Extract the (X, Y) coordinate from the center of the cell holding the provided text.  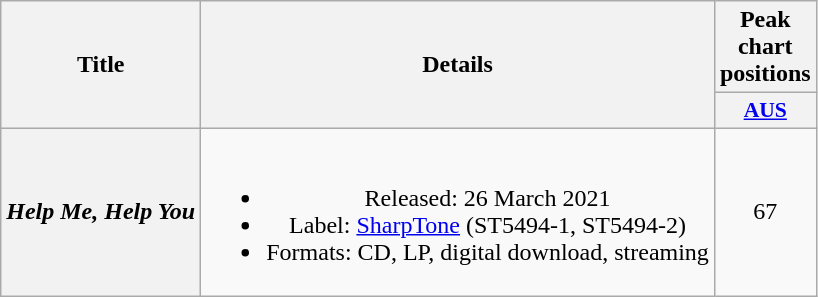
Peak chart positions (765, 47)
Title (101, 65)
Released: 26 March 2021Label: SharpTone (ST5494-1, ST5494-2)Formats: CD, LP, digital download, streaming (458, 212)
67 (765, 212)
Help Me, Help You (101, 212)
AUS (765, 111)
Details (458, 65)
